Output the [x, y] coordinate of the center of the cell containing the given text.  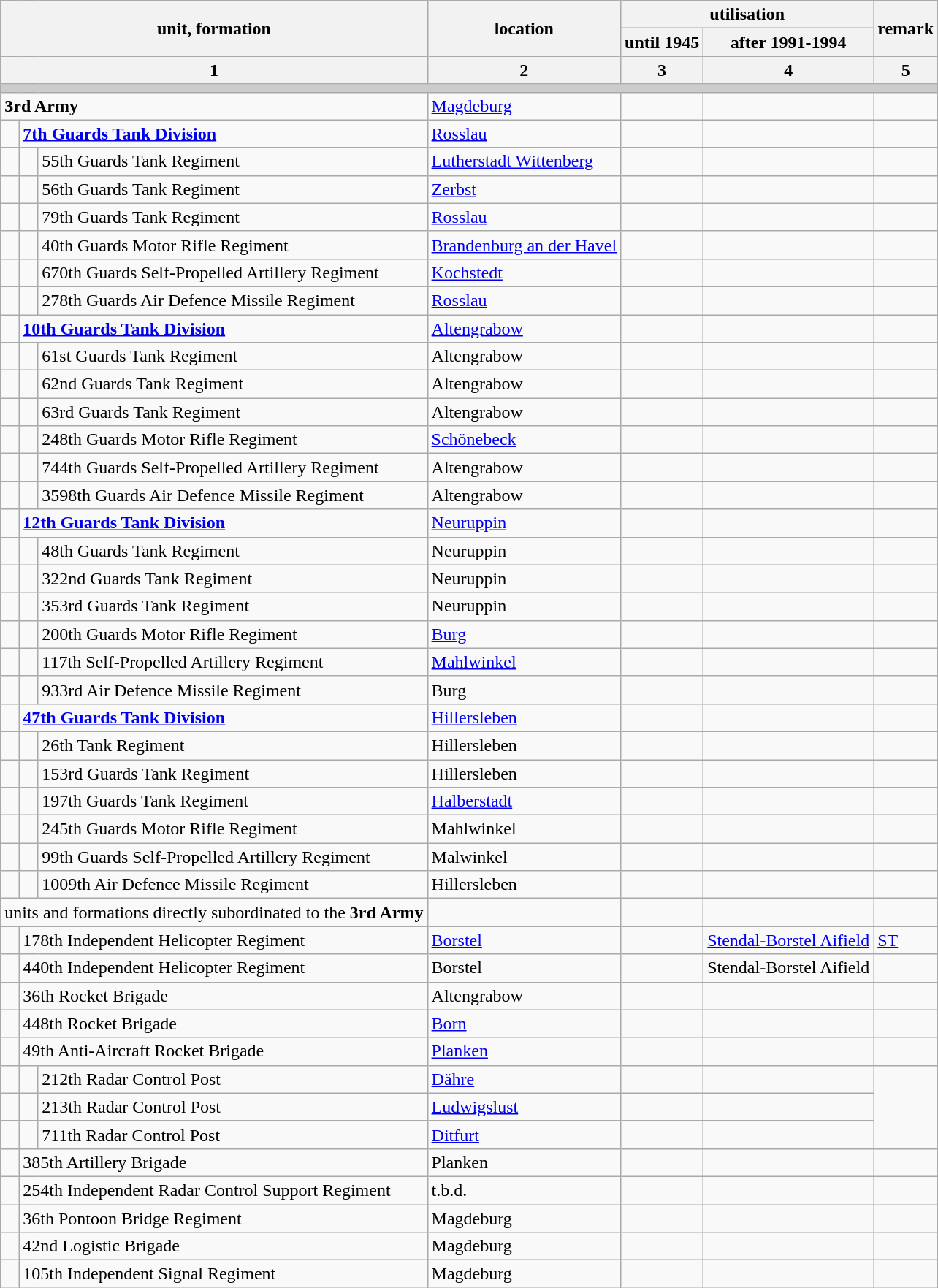
197th Guards Tank Regiment [232, 801]
448th Rocket Brigade [224, 1024]
Lutherstadt Wittenberg [525, 161]
105th Independent Signal Regiment [224, 1274]
36th Rocket Brigade [224, 996]
Brandenburg an der Havel [525, 245]
after 1991-1994 [789, 42]
711th Radar Control Post [232, 1135]
7th Guards Tank Division [224, 134]
213th Radar Control Post [232, 1107]
212th Radar Control Post [232, 1079]
48th Guards Tank Regiment [232, 551]
117th Self-Propelled Artillery Regiment [232, 662]
3 [662, 70]
3598th Guards Air Defence Missile Regiment [232, 495]
248th Guards Motor Rifle Regiment [232, 440]
Ditfurt [525, 1135]
1 [214, 70]
Schönebeck [525, 440]
4 [789, 70]
26th Tank Regiment [232, 745]
440th Independent Helicopter Regiment [224, 968]
36th Pontoon Bridge Regiment [224, 1218]
42nd Logistic Brigade [224, 1246]
40th Guards Motor Rifle Regiment [232, 245]
153rd Guards Tank Regiment [232, 774]
278th Guards Air Defence Missile Regiment [232, 300]
utilisation [747, 15]
t.b.d. [525, 1190]
Born [525, 1024]
5 [906, 70]
Halberstadt [525, 801]
3rd Army [214, 106]
Zerbst [525, 189]
ST [906, 940]
unit, formation [214, 28]
Kochstedt [525, 273]
200th Guards Motor Rifle Regiment [232, 634]
245th Guards Motor Rifle Regiment [232, 829]
61st Guards Tank Regiment [232, 357]
353rd Guards Tank Regiment [232, 606]
62nd Guards Tank Regiment [232, 384]
units and formations directly subordinated to the 3rd Army [214, 912]
remark [906, 28]
Dähre [525, 1079]
56th Guards Tank Regiment [232, 189]
55th Guards Tank Regiment [232, 161]
Malwinkel [525, 857]
Ludwigslust [525, 1107]
254th Independent Radar Control Support Regiment [224, 1190]
1009th Air Defence Missile Regiment [232, 885]
322nd Guards Tank Regiment [232, 579]
49th Anti-Aircraft Rocket Brigade [224, 1051]
79th Guards Tank Regiment [232, 217]
2 [525, 70]
10th Guards Tank Division [224, 328]
178th Independent Helicopter Regiment [224, 940]
744th Guards Self-Propelled Artillery Regiment [232, 468]
47th Guards Tank Division [224, 717]
670th Guards Self-Propelled Artillery Regiment [232, 273]
63rd Guards Tank Regiment [232, 412]
until 1945 [662, 42]
location [525, 28]
99th Guards Self-Propelled Artillery Regiment [232, 857]
12th Guards Tank Division [224, 523]
933rd Air Defence Missile Regiment [232, 690]
385th Artillery Brigade [224, 1162]
